Identify which cell holds the provided text, then report its [X, Y] central coordinate. 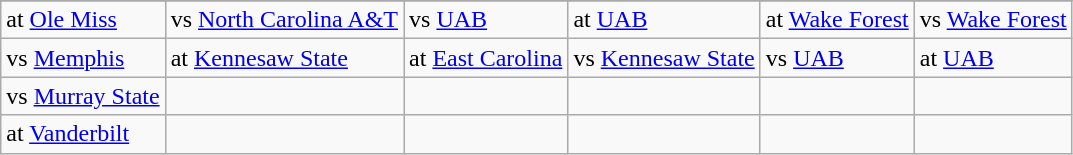
at East Carolina [486, 58]
vs Wake Forest [993, 20]
vs Memphis [83, 58]
at Ole Miss [83, 20]
vs Murray State [83, 96]
at Vanderbilt [83, 134]
vs North Carolina A&T [284, 20]
at Kennesaw State [284, 58]
at Wake Forest [837, 20]
vs Kennesaw State [664, 58]
